For the text-containing cell, return its midpoint in (x, y) coordinate format. 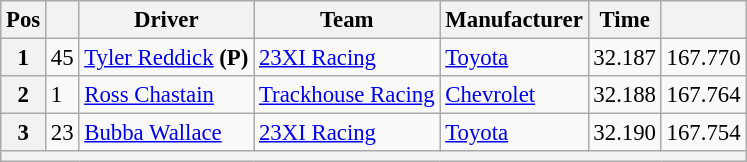
Pos (24, 20)
32.187 (624, 58)
167.754 (704, 133)
Time (624, 20)
32.190 (624, 133)
Ross Chastain (166, 95)
Manufacturer (514, 20)
23 (62, 133)
Tyler Reddick (P) (166, 58)
45 (62, 58)
32.188 (624, 95)
167.764 (704, 95)
2 (24, 95)
Trackhouse Racing (347, 95)
Driver (166, 20)
Bubba Wallace (166, 133)
Chevrolet (514, 95)
167.770 (704, 58)
Team (347, 20)
3 (24, 133)
